Provide the [x, y] coordinate of the cell's center where the given text is located.  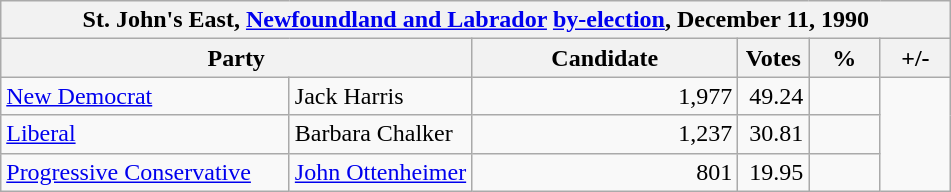
% [844, 58]
St. John's East, Newfoundland and Labrador by-election, December 11, 1990 [476, 20]
Votes [774, 58]
Jack Harris [380, 96]
Barbara Chalker [380, 134]
49.24 [774, 96]
John Ottenheimer [380, 172]
+/- [916, 58]
30.81 [774, 134]
Party [236, 58]
Liberal [146, 134]
801 [605, 172]
Progressive Conservative [146, 172]
19.95 [774, 172]
1,237 [605, 134]
New Democrat [146, 96]
Candidate [605, 58]
1,977 [605, 96]
